Search for the cell housing the specified text and yield its (X, Y) center coordinate. 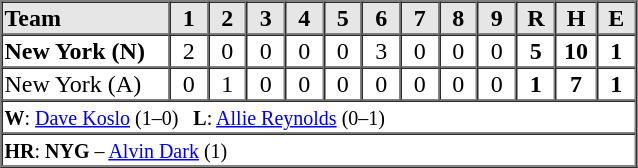
HR: NYG – Alvin Dark (1) (319, 150)
H (576, 18)
E (616, 18)
New York (A) (86, 84)
8 (458, 18)
W: Dave Koslo (1–0) L: Allie Reynolds (0–1) (319, 116)
9 (498, 18)
6 (382, 18)
New York (N) (86, 50)
4 (304, 18)
10 (576, 50)
Team (86, 18)
R (536, 18)
